Identify which cell holds the provided text, then report its (X, Y) central coordinate. 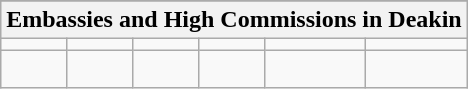
Embassies and High Commissions in Deakin (234, 20)
